Detect which cell encompasses the target text, then output its (x, y) center coordinate. 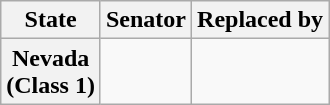
Senator (146, 20)
State (51, 20)
Nevada(Class 1) (51, 72)
Replaced by (260, 20)
